Search for the cell housing the specified text and yield its [x, y] center coordinate. 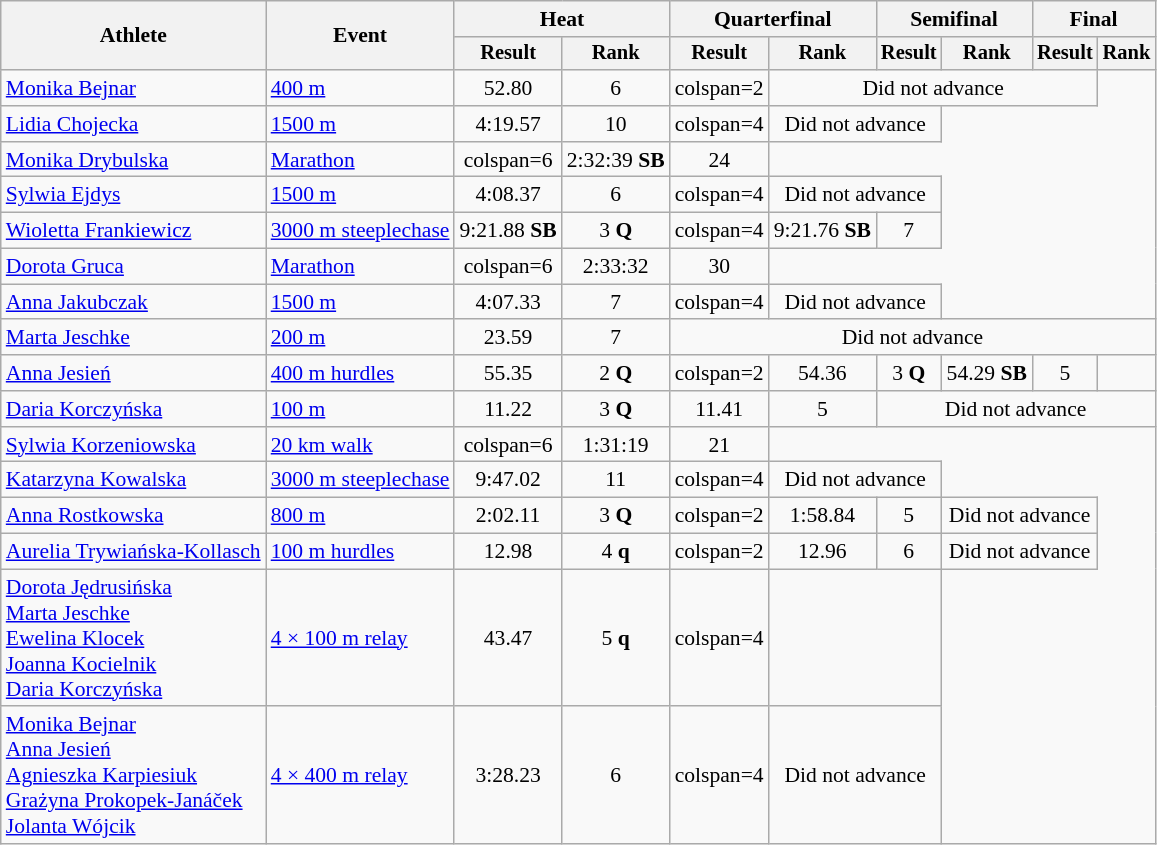
21 [720, 445]
Quarterfinal [773, 19]
12.96 [822, 552]
800 m [360, 516]
4 × 100 m relay [360, 638]
54.36 [822, 373]
400 m hurdles [360, 373]
Athlete [134, 36]
12.98 [508, 552]
55.35 [508, 373]
Katarzyna Kowalska [134, 480]
400 m [360, 88]
23.59 [508, 338]
Dorota JędrusińskaMarta JeschkeEwelina KlocekJoanna KocielnikDaria Korczyńska [134, 638]
2:32:39 SB [616, 160]
Event [360, 36]
Dorota Gruca [134, 267]
9:47.02 [508, 480]
Final [1094, 19]
Lidia Chojecka [134, 124]
1:31:19 [616, 445]
100 m hurdles [360, 552]
4 q [616, 552]
4:08.37 [508, 195]
Sylwia Korzeniowska [134, 445]
Anna Jakubczak [134, 302]
Daria Korczyńska [134, 409]
2 Q [616, 373]
100 m [360, 409]
9:21.76 SB [822, 231]
2:02.11 [508, 516]
11.22 [508, 409]
20 km walk [360, 445]
Marta Jeschke [134, 338]
52.80 [508, 88]
11 [616, 480]
2:33:32 [616, 267]
9:21.88 SB [508, 231]
4:07.33 [508, 302]
4:19.57 [508, 124]
Aurelia Trywiańska-Kollasch [134, 552]
Heat [562, 19]
43.47 [508, 638]
3:28.23 [508, 776]
Sylwia Ejdys [134, 195]
5 q [616, 638]
10 [616, 124]
Anna Rostkowska [134, 516]
24 [720, 160]
Monika Drybulska [134, 160]
Wioletta Frankiewicz [134, 231]
30 [720, 267]
Monika Bejnar [134, 88]
1:58.84 [822, 516]
200 m [360, 338]
Anna Jesień [134, 373]
54.29 SB [988, 373]
11.41 [720, 409]
Semifinal [954, 19]
Monika BejnarAnna JesieńAgnieszka KarpiesiukGrażyna Prokopek-JanáčekJolanta Wójcik [134, 776]
4 × 400 m relay [360, 776]
